Find where the given text appears and provide that cell's center as (X, Y) coordinate. 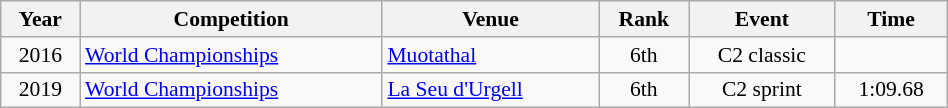
2019 (40, 90)
Year (40, 19)
C2 classic (762, 55)
Venue (490, 19)
2016 (40, 55)
Event (762, 19)
Muotathal (490, 55)
Rank (644, 19)
C2 sprint (762, 90)
1:09.68 (891, 90)
La Seu d'Urgell (490, 90)
Time (891, 19)
Competition (231, 19)
